Capture the cell that displays the provided text and extract its [X, Y] central coordinate. 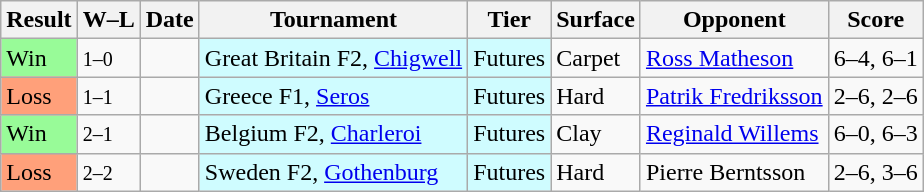
Carpet [596, 58]
Tier [510, 20]
6–4, 6–1 [876, 58]
1–0 [108, 58]
2–6, 2–6 [876, 96]
2–1 [108, 134]
Patrik Fredriksson [734, 96]
Greece F1, Seros [333, 96]
Ross Matheson [734, 58]
2–6, 3–6 [876, 172]
Date [170, 20]
Great Britain F2, Chigwell [333, 58]
2–2 [108, 172]
Clay [596, 134]
6–0, 6–3 [876, 134]
W–L [108, 20]
Score [876, 20]
Pierre Berntsson [734, 172]
Belgium F2, Charleroi [333, 134]
Opponent [734, 20]
Result [39, 20]
Reginald Willems [734, 134]
Sweden F2, Gothenburg [333, 172]
Surface [596, 20]
1–1 [108, 96]
Tournament [333, 20]
